Pinpoint the cell where the given text exists, returning its [x, y] midpoint coordinate. 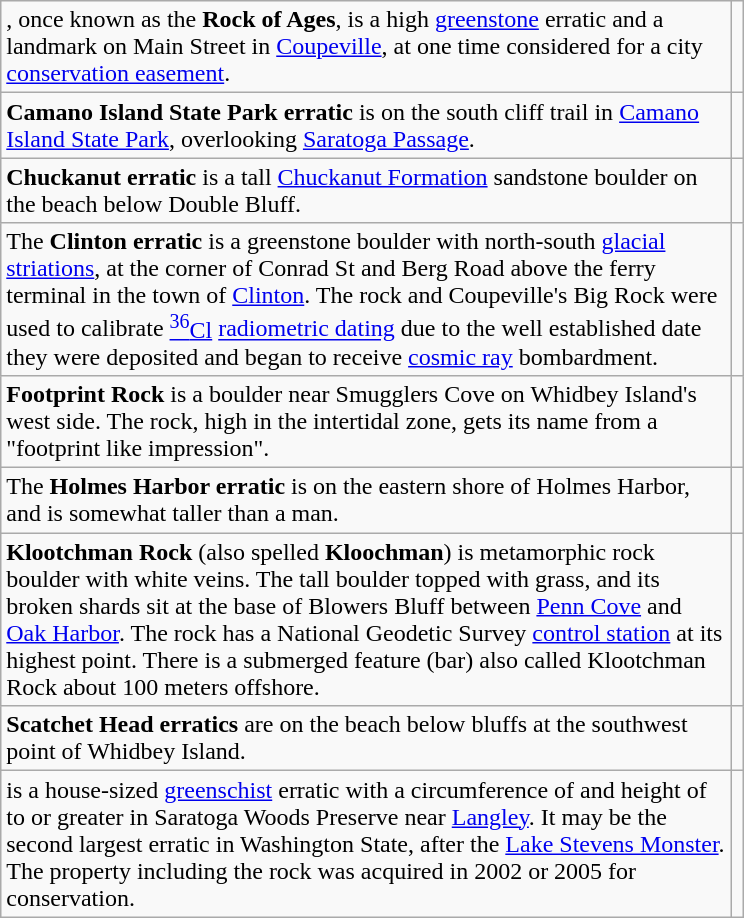
Chuckanut erratic is a tall Chuckanut Formation sandstone boulder on the beach below Double Bluff. [366, 190]
Scatchet Head erratics are on the beach below bluffs at the southwest point of Whidbey Island. [366, 738]
Camano Island State Park erratic is on the south cliff trail in Camano Island State Park, overlooking Saratoga Passage. [366, 126]
The Holmes Harbor erratic is on the eastern shore of Holmes Harbor, and is somewhat taller than a man. [366, 500]
